Locate the cell with the specified text and output its [X, Y] center coordinate. 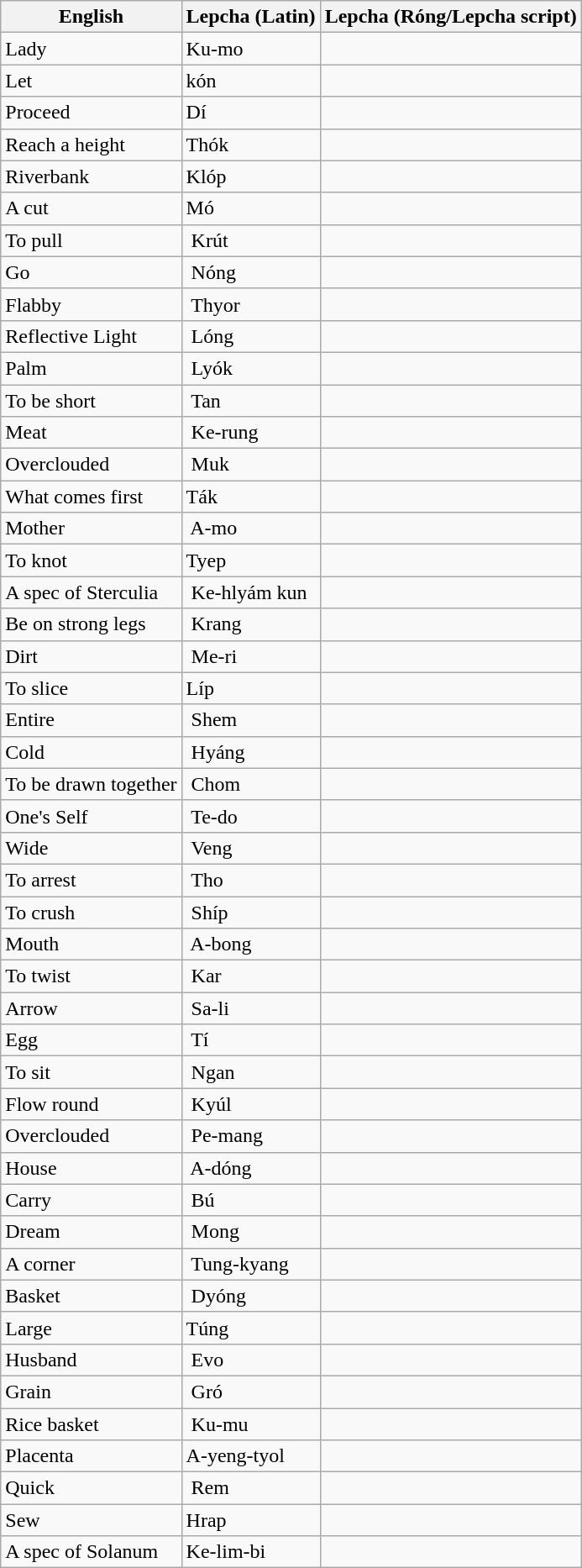
kón [250, 81]
Arrow [91, 1008]
To pull [91, 240]
A spec of Sterculia [91, 592]
To slice [91, 688]
Me-ri [250, 656]
Lady [91, 49]
Dyóng [250, 1296]
Rem [250, 1488]
Grain [91, 1392]
Husband [91, 1360]
To twist [91, 976]
Krút [250, 240]
To crush [91, 912]
Mother [91, 529]
To knot [91, 560]
Meat [91, 433]
Ku-mu [250, 1424]
Sew [91, 1520]
Hyáng [250, 752]
Thók [250, 145]
Túng [250, 1328]
A cut [91, 208]
Shíp [250, 912]
Basket [91, 1296]
Lepcha (Latin) [250, 17]
Flabby [91, 304]
Nóng [250, 272]
Veng [250, 848]
One's Self [91, 816]
Be on strong legs [91, 624]
To arrest [91, 880]
Chom [250, 784]
To sit [91, 1072]
Muk [250, 465]
Mouth [91, 944]
Carry [91, 1200]
Ke-lim-bi [250, 1552]
Bú [250, 1200]
Lóng [250, 336]
Pe-mang [250, 1136]
A corner [91, 1264]
Ke-hlyám kun [250, 592]
Tung-kyang [250, 1264]
Dirt [91, 656]
Go [91, 272]
A-yeng-tyol [250, 1456]
Mó [250, 208]
Hrap [250, 1520]
Kyúl [250, 1104]
Te-do [250, 816]
Krang [250, 624]
Tyep [250, 560]
English [91, 17]
Mong [250, 1232]
Egg [91, 1040]
Cold [91, 752]
Lepcha (Róng/Lepcha script) [450, 17]
Klóp [250, 176]
A-dóng [250, 1168]
Lyók [250, 368]
Thyor [250, 304]
Let [91, 81]
Quick [91, 1488]
A-mo [250, 529]
Tan [250, 401]
Ke-rung [250, 433]
Flow round [91, 1104]
Líp [250, 688]
Large [91, 1328]
To be drawn together [91, 784]
House [91, 1168]
Dream [91, 1232]
Ngan [250, 1072]
Dí [250, 113]
Reach a height [91, 145]
Palm [91, 368]
Tho [250, 880]
Wide [91, 848]
Sa-li [250, 1008]
Ták [250, 497]
A-bong [250, 944]
Riverbank [91, 176]
Placenta [91, 1456]
Reflective Light [91, 336]
Ku-mo [250, 49]
To be short [91, 401]
Kar [250, 976]
What comes first [91, 497]
Gró [250, 1392]
Shem [250, 720]
A spec of Solanum [91, 1552]
Rice basket [91, 1424]
Proceed [91, 113]
Tí [250, 1040]
Evo [250, 1360]
Entire [91, 720]
